From the cell containing the given text, extract its center point as (X, Y) coordinate. 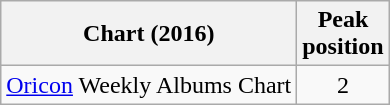
Oricon Weekly Albums Chart (149, 85)
2 (343, 85)
Chart (2016) (149, 34)
Peakposition (343, 34)
